From the cell containing the given text, extract its center point as [x, y] coordinate. 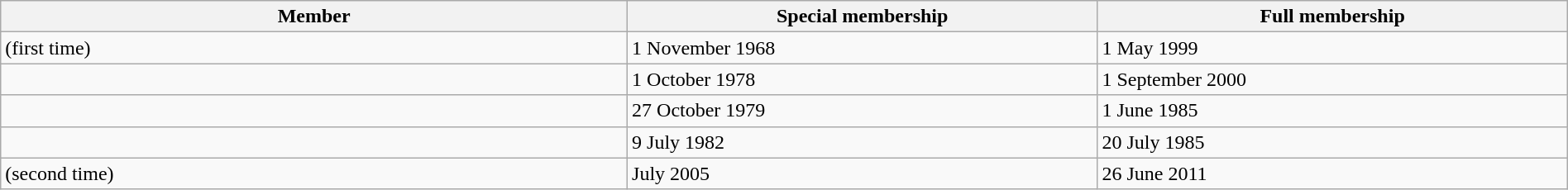
27 October 1979 [863, 111]
26 June 2011 [1332, 173]
Member [314, 17]
1 June 1985 [1332, 111]
(first time) [314, 48]
9 July 1982 [863, 142]
July 2005 [863, 173]
Full membership [1332, 17]
1 September 2000 [1332, 79]
Special membership [863, 17]
1 May 1999 [1332, 48]
(second time) [314, 173]
20 July 1985 [1332, 142]
1 October 1978 [863, 79]
1 November 1968 [863, 48]
